Extract the [X, Y] coordinate from the center of the cell holding the provided text.  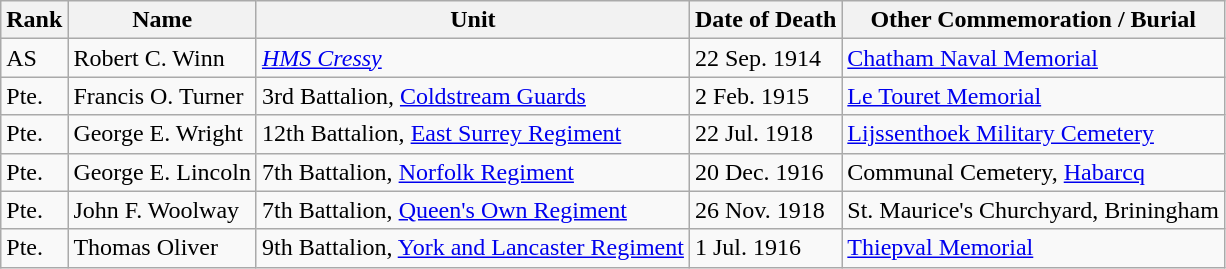
Thomas Oliver [162, 248]
22 Sep. 1914 [765, 58]
9th Battalion, York and Lancaster Regiment [472, 248]
Unit [472, 20]
Rank [34, 20]
Lijssenthoek Military Cemetery [1034, 134]
Le Touret Memorial [1034, 96]
22 Jul. 1918 [765, 134]
20 Dec. 1916 [765, 172]
7th Battalion, Queen's Own Regiment [472, 210]
2 Feb. 1915 [765, 96]
John F. Woolway [162, 210]
Name [162, 20]
AS [34, 58]
12th Battalion, East Surrey Regiment [472, 134]
HMS Cressy [472, 58]
7th Battalion, Norfolk Regiment [472, 172]
26 Nov. 1918 [765, 210]
Chatham Naval Memorial [1034, 58]
George E. Wright [162, 134]
Francis O. Turner [162, 96]
Thiepval Memorial [1034, 248]
Other Commemoration / Burial [1034, 20]
St. Maurice's Churchyard, Briningham [1034, 210]
Communal Cemetery, Habarcq [1034, 172]
George E. Lincoln [162, 172]
3rd Battalion, Coldstream Guards [472, 96]
Date of Death [765, 20]
Robert C. Winn [162, 58]
1 Jul. 1916 [765, 248]
